Capture the cell that displays the provided text and extract its [x, y] central coordinate. 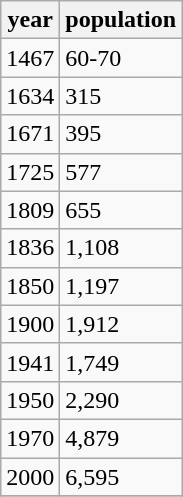
577 [121, 172]
2,290 [121, 400]
1,108 [121, 248]
1634 [30, 96]
315 [121, 96]
1,912 [121, 324]
1950 [30, 400]
1467 [30, 58]
1809 [30, 210]
1850 [30, 286]
1,749 [121, 362]
655 [121, 210]
population [121, 20]
1,197 [121, 286]
year [30, 20]
1941 [30, 362]
1970 [30, 438]
1900 [30, 324]
6,595 [121, 477]
1836 [30, 248]
4,879 [121, 438]
60-70 [121, 58]
2000 [30, 477]
1671 [30, 134]
395 [121, 134]
1725 [30, 172]
